Pinpoint the cell where the given text exists, returning its [x, y] midpoint coordinate. 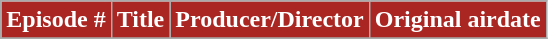
Title [140, 20]
Original airdate [458, 20]
Producer/Director [270, 20]
Episode # [56, 20]
